Pinpoint the cell where the given text exists, returning its (x, y) midpoint coordinate. 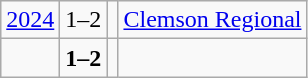
2024 (30, 20)
Clemson Regional (212, 20)
